Scan for the cell matching the given text and deliver its (X, Y) coordinate at center. 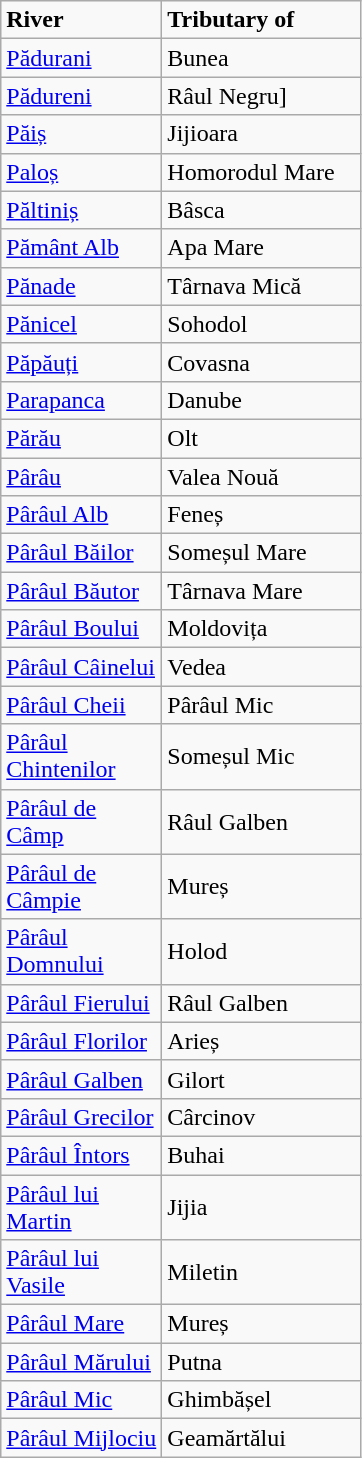
Putna (262, 1362)
Someșul Mic (262, 756)
Părău (82, 438)
Cârcinov (262, 1117)
Vedea (262, 667)
Pârâul Boului (82, 629)
Pârâul Câinelui (82, 667)
Pârâul Galben (82, 1079)
Someșul Mare (262, 553)
Pârâul Băutor (82, 591)
Păpăuți (82, 362)
Târnava Mică (262, 286)
Gilort (262, 1079)
Râul Negru] (262, 96)
Ghimbășel (262, 1400)
Bunea (262, 58)
Arieș (262, 1041)
Pârâul lui Martin (82, 1206)
Miletin (262, 1272)
Paloș (82, 172)
Sohodol (262, 324)
Pădurani (82, 58)
Târnava Mare (262, 591)
Pârâul de Câmp (82, 822)
Jijia (262, 1206)
Homorodul Mare (262, 172)
Bâsca (262, 210)
Pământ Alb (82, 248)
Pârâul Alb (82, 515)
Covasna (262, 362)
Holod (262, 952)
Pârâu (82, 477)
Pârâul Întors (82, 1155)
Pădureni (82, 96)
Pârâul Grecilor (82, 1117)
Moldovița (262, 629)
Păiș (82, 134)
Valea Nouă (262, 477)
Tributary of (262, 20)
Parapanca (82, 400)
Apa Mare (262, 248)
Pârâul Mare (82, 1324)
Pârâul Cheii (82, 705)
Pârâul Mărului (82, 1362)
Păltiniș (82, 210)
Pârâul Florilor (82, 1041)
Pănade (82, 286)
Pârâul de Câmpie (82, 886)
Feneș (262, 515)
Pârâul Domnului (82, 952)
Geamărtălui (262, 1438)
Pârâul Chintenilor (82, 756)
Pârâul lui Vasile (82, 1272)
Pârâul Mijlociu (82, 1438)
Pârâul Fierului (82, 1003)
River (82, 20)
Buhai (262, 1155)
Olt (262, 438)
Jijioara (262, 134)
Danube (262, 400)
Pănicel (82, 324)
Pârâul Băilor (82, 553)
